Locate the cell with the specified text and output its (x, y) center coordinate. 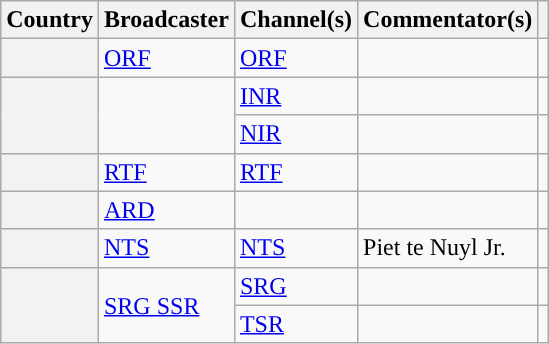
Country (50, 20)
Broadcaster (166, 20)
NIR (296, 134)
Commentator(s) (448, 20)
TSR (296, 324)
INR (296, 96)
Piet te Nuyl Jr. (448, 248)
SRG (296, 286)
Channel(s) (296, 20)
SRG SSR (166, 305)
ARD (166, 210)
